Provide the [X, Y] coordinate of the cell's center where the given text is located.  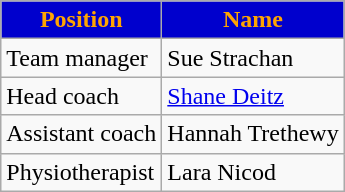
Shane Deitz [253, 96]
Physiotherapist [82, 172]
Position [82, 20]
Name [253, 20]
Team manager [82, 58]
Lara Nicod [253, 172]
Head coach [82, 96]
Assistant coach [82, 134]
Sue Strachan [253, 58]
Hannah Trethewy [253, 134]
